Capture the cell that displays the provided text and extract its (x, y) central coordinate. 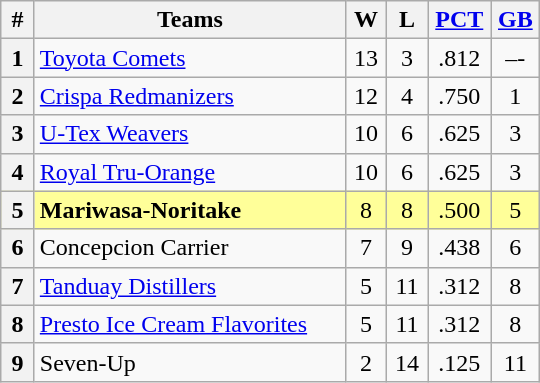
U-Tex Weavers (190, 134)
14 (406, 362)
Tanduay Distillers (190, 286)
Seven-Up (190, 362)
12 (366, 96)
Crispa Redmanizers (190, 96)
Concepcion Carrier (190, 248)
GB (516, 20)
Mariwasa-Noritake (190, 210)
Presto Ice Cream Flavorites (190, 324)
Royal Tru-Orange (190, 172)
.500 (460, 210)
PCT (460, 20)
Teams (190, 20)
L (406, 20)
Toyota Comets (190, 58)
W (366, 20)
.812 (460, 58)
–- (516, 58)
# (18, 20)
13 (366, 58)
.750 (460, 96)
.438 (460, 248)
.125 (460, 362)
